Determine the [x, y] coordinate at the center of the cell enclosing the given text.  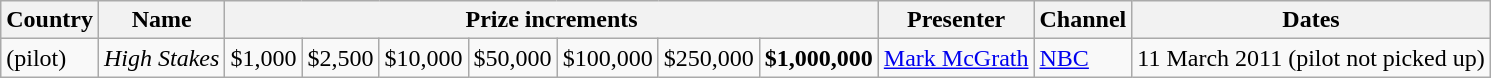
Dates [1312, 20]
$1,000,000 [818, 58]
$1,000 [264, 58]
$50,000 [512, 58]
Name [161, 20]
11 March 2011 (pilot not picked up) [1312, 58]
$2,500 [340, 58]
Mark McGrath [956, 58]
$10,000 [424, 58]
High Stakes [161, 58]
(pilot) [50, 58]
Prize increments [552, 20]
Channel [1083, 20]
NBC [1083, 58]
Presenter [956, 20]
$250,000 [708, 58]
$100,000 [608, 58]
Country [50, 20]
